Search for the cell housing the specified text and yield its [x, y] center coordinate. 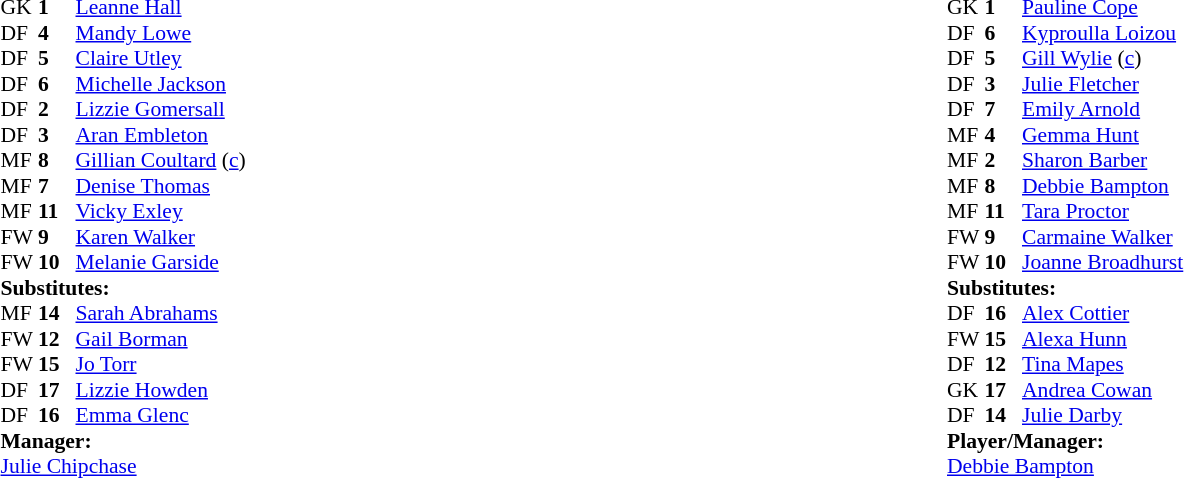
Claire Utley [161, 59]
Kyproulla Loizou [1102, 33]
Sarah Abrahams [161, 313]
Jo Torr [161, 365]
Manager: [122, 441]
Denise Thomas [161, 186]
Gill Wylie (c) [1102, 59]
Tina Mapes [1102, 365]
Vicky Exley [161, 211]
Karen Walker [161, 237]
Alex Cottier [1102, 313]
Michelle Jackson [161, 84]
Lizzie Gomersall [161, 109]
Carmaine Walker [1102, 237]
Alexa Hunn [1102, 339]
Gemma Hunt [1102, 135]
Aran Embleton [161, 135]
Julie Darby [1102, 415]
Melanie Garside [161, 263]
Debbie Bampton [1102, 186]
Emily Arnold [1102, 109]
Julie Fletcher [1102, 84]
Joanne Broadhurst [1102, 263]
Lizzie Howden [161, 390]
Tara Proctor [1102, 211]
Sharon Barber [1102, 161]
Player/Manager: [1065, 441]
GK [966, 390]
Gail Borman [161, 339]
Emma Glenc [161, 415]
Gillian Coultard (c) [161, 161]
Andrea Cowan [1102, 390]
Mandy Lowe [161, 33]
